Find where the given text appears and provide that cell's center as [X, Y] coordinate. 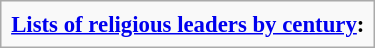
Lists of religious leaders by century: [188, 24]
